Return the [x, y] coordinate for the center point of the cell that contains the specified text.  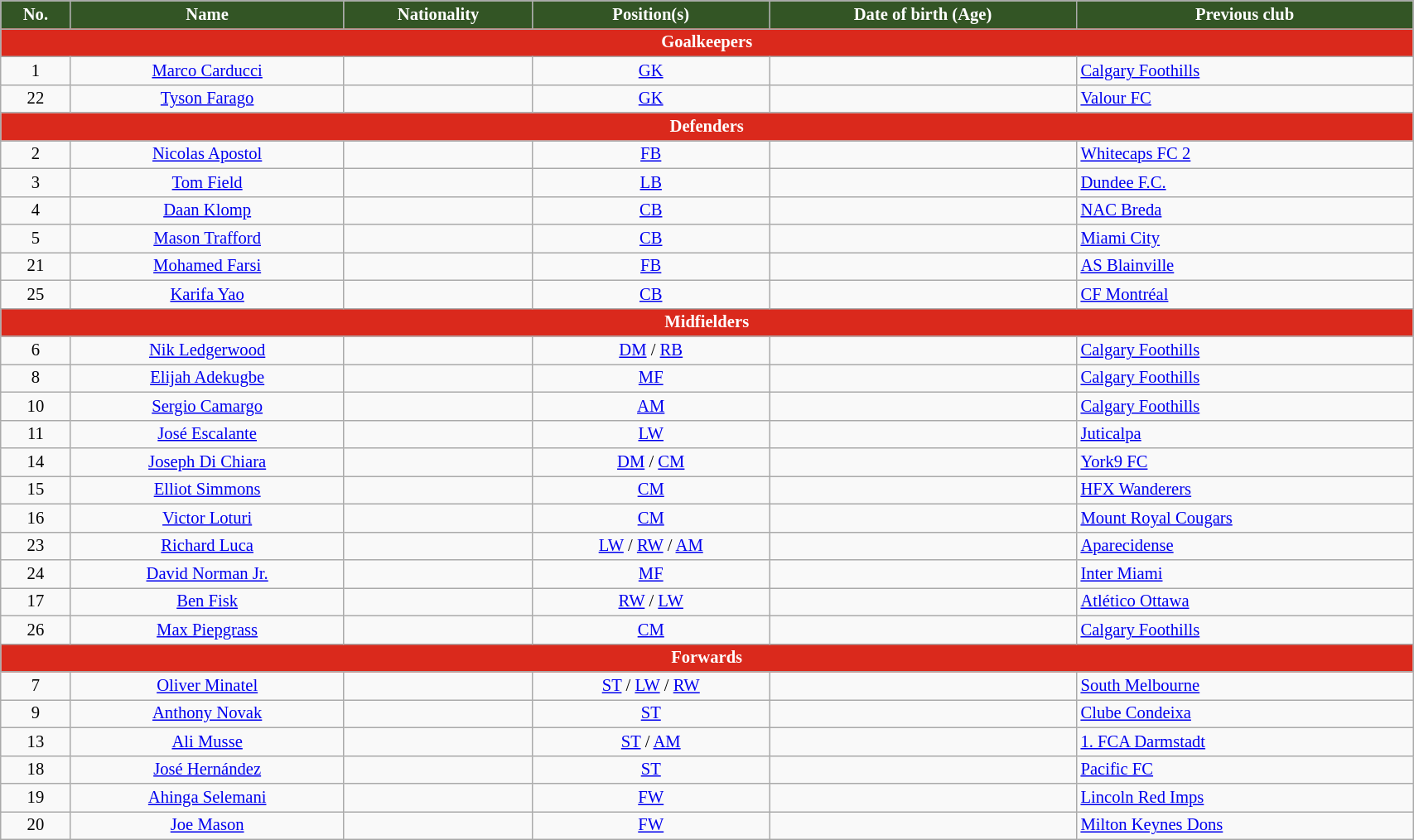
20 [36, 825]
José Hernández [207, 770]
LW / RW / AM [651, 546]
Aparecidense [1245, 546]
Sergio Camargo [207, 406]
Nik Ledgerwood [207, 350]
Whitecaps FC 2 [1245, 154]
DM / CM [651, 461]
David Norman Jr. [207, 574]
3 [36, 182]
AM [651, 406]
AS Blainville [1245, 266]
Victor Loturi [207, 518]
1. FCA Darmstadt [1245, 741]
Pacific FC [1245, 770]
José Escalante [207, 434]
South Melbourne [1245, 685]
Position(s) [651, 14]
17 [36, 601]
Forwards [707, 658]
8 [36, 378]
No. [36, 14]
Nicolas Apostol [207, 154]
Anthony Novak [207, 713]
Name [207, 14]
CF Montréal [1245, 294]
5 [36, 238]
Elijah Adekugbe [207, 378]
26 [36, 630]
Tom Field [207, 182]
Lincoln Red Imps [1245, 798]
Date of birth (Age) [923, 14]
Ahinga Selemani [207, 798]
4 [36, 210]
Max Piepgrass [207, 630]
Ali Musse [207, 741]
HFX Wanderers [1245, 490]
Valour FC [1245, 99]
LW [651, 434]
7 [36, 685]
Tyson Farago [207, 99]
6 [36, 350]
Juticalpa [1245, 434]
Miami City [1245, 238]
Nationality [438, 14]
15 [36, 490]
25 [36, 294]
Atlético Ottawa [1245, 601]
Mount Royal Cougars [1245, 518]
Previous club [1245, 14]
14 [36, 461]
16 [36, 518]
18 [36, 770]
York9 FC [1245, 461]
Clube Condeixa [1245, 713]
19 [36, 798]
13 [36, 741]
ST / AM [651, 741]
Daan Klomp [207, 210]
9 [36, 713]
Joseph Di Chiara [207, 461]
DM / RB [651, 350]
24 [36, 574]
Oliver Minatel [207, 685]
ST / LW / RW [651, 685]
Mason Trafford [207, 238]
RW / LW [651, 601]
Milton Keynes Dons [1245, 825]
2 [36, 154]
Richard Luca [207, 546]
Inter Miami [1245, 574]
21 [36, 266]
Defenders [707, 127]
Ben Fisk [207, 601]
10 [36, 406]
Joe Mason [207, 825]
LB [651, 182]
Dundee F.C. [1245, 182]
Mohamed Farsi [207, 266]
23 [36, 546]
NAC Breda [1245, 210]
11 [36, 434]
22 [36, 99]
Elliot Simmons [207, 490]
Marco Carducci [207, 70]
Goalkeepers [707, 42]
Midfielders [707, 322]
1 [36, 70]
Karifa Yao [207, 294]
